Scan for the cell matching the given text and deliver its [x, y] coordinate at center. 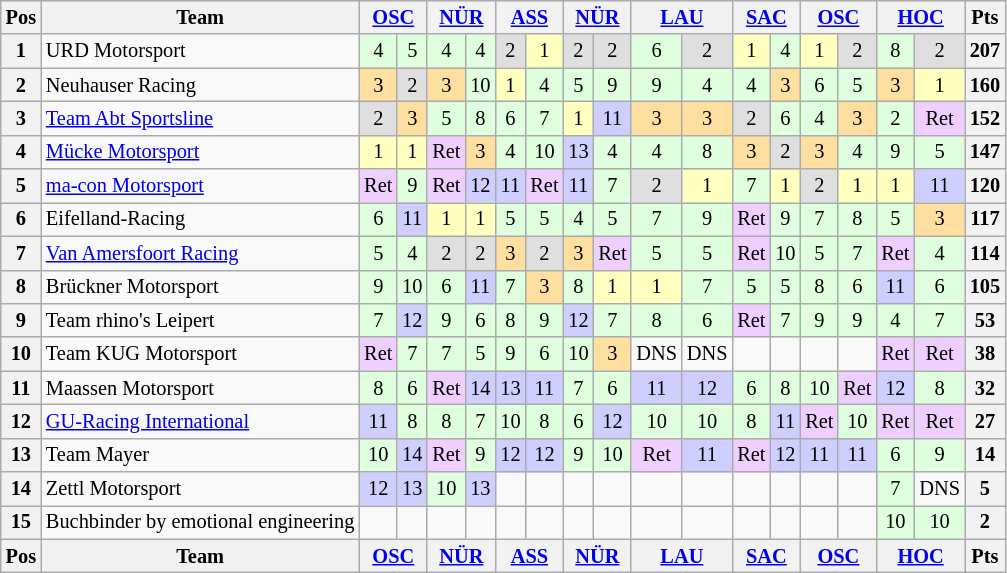
105 [985, 287]
120 [985, 186]
Team rhino's Leipert [200, 320]
GU-Racing International [200, 421]
Buchbinder by emotional engineering [200, 522]
Mücke Motorsport [200, 152]
Maassen Motorsport [200, 388]
160 [985, 85]
Van Amersfoort Racing [200, 253]
Eifelland-Racing [200, 219]
38 [985, 354]
15 [21, 522]
Team Mayer [200, 455]
Brückner Motorsport [200, 287]
ma-con Motorsport [200, 186]
Team KUG Motorsport [200, 354]
Team Abt Sportsline [200, 118]
114 [985, 253]
152 [985, 118]
53 [985, 320]
147 [985, 152]
Neuhauser Racing [200, 85]
URD Motorsport [200, 51]
207 [985, 51]
117 [985, 219]
32 [985, 388]
27 [985, 421]
Zettl Motorsport [200, 489]
